Provide the [X, Y] coordinate of the cell's center where the given text is located.  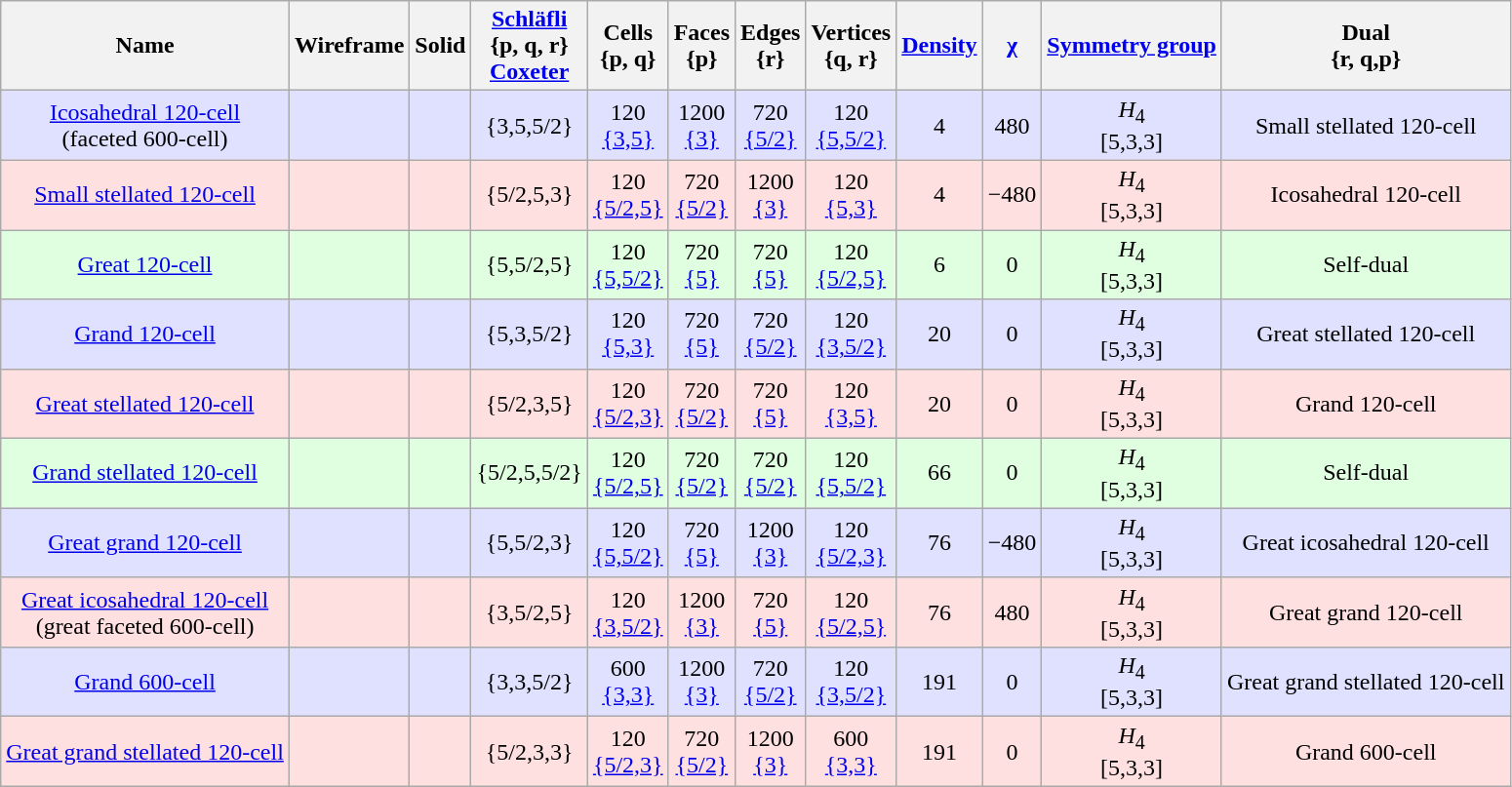
Density [939, 46]
Edges{r} [771, 46]
{5/2,5,3} [529, 195]
{3,5,5/2} [529, 125]
Icosahedral 120-cell [1366, 195]
Icosahedral 120-cell(faceted 600-cell) [145, 125]
Schläfli{p, q, r}Coxeter [529, 46]
Great icosahedral 120-cell(great faceted 600-cell) [145, 612]
Great icosahedral 120-cell [1366, 542]
{5,5/2,5} [529, 265]
66 [939, 474]
Grand stellated 120-cell [145, 474]
{3,3,5/2} [529, 683]
Great 120-cell [145, 265]
Solid [441, 46]
Wireframe [349, 46]
6 [939, 265]
{5/2,3,5} [529, 404]
{3,5/2,5} [529, 612]
{5,5/2,3} [529, 542]
Faces{p} [701, 46]
χ [1013, 46]
Cells{p, q} [628, 46]
Vertices{q, r} [851, 46]
{5/2,5,5/2} [529, 474]
Dual{r, q,p} [1366, 46]
Name [145, 46]
Symmetry group [1132, 46]
{5,3,5/2} [529, 334]
{5/2,3,3} [529, 751]
